Pinpoint the cell where the given text exists, returning its [X, Y] midpoint coordinate. 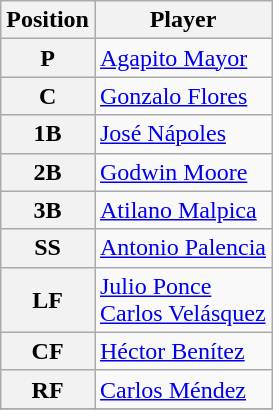
Carlos Méndez [182, 389]
Gonzalo Flores [182, 96]
Héctor Benítez [182, 351]
Atilano Malpica [182, 210]
2B [48, 172]
Godwin Moore [182, 172]
3B [48, 210]
Player [182, 20]
LF [48, 300]
Julio Ponce Carlos Velásquez [182, 300]
1B [48, 134]
CF [48, 351]
Agapito Mayor [182, 58]
RF [48, 389]
SS [48, 248]
Position [48, 20]
C [48, 96]
Antonio Palencia [182, 248]
José Nápoles [182, 134]
P [48, 58]
